Output the (x, y) coordinate of the center of the cell containing the given text.  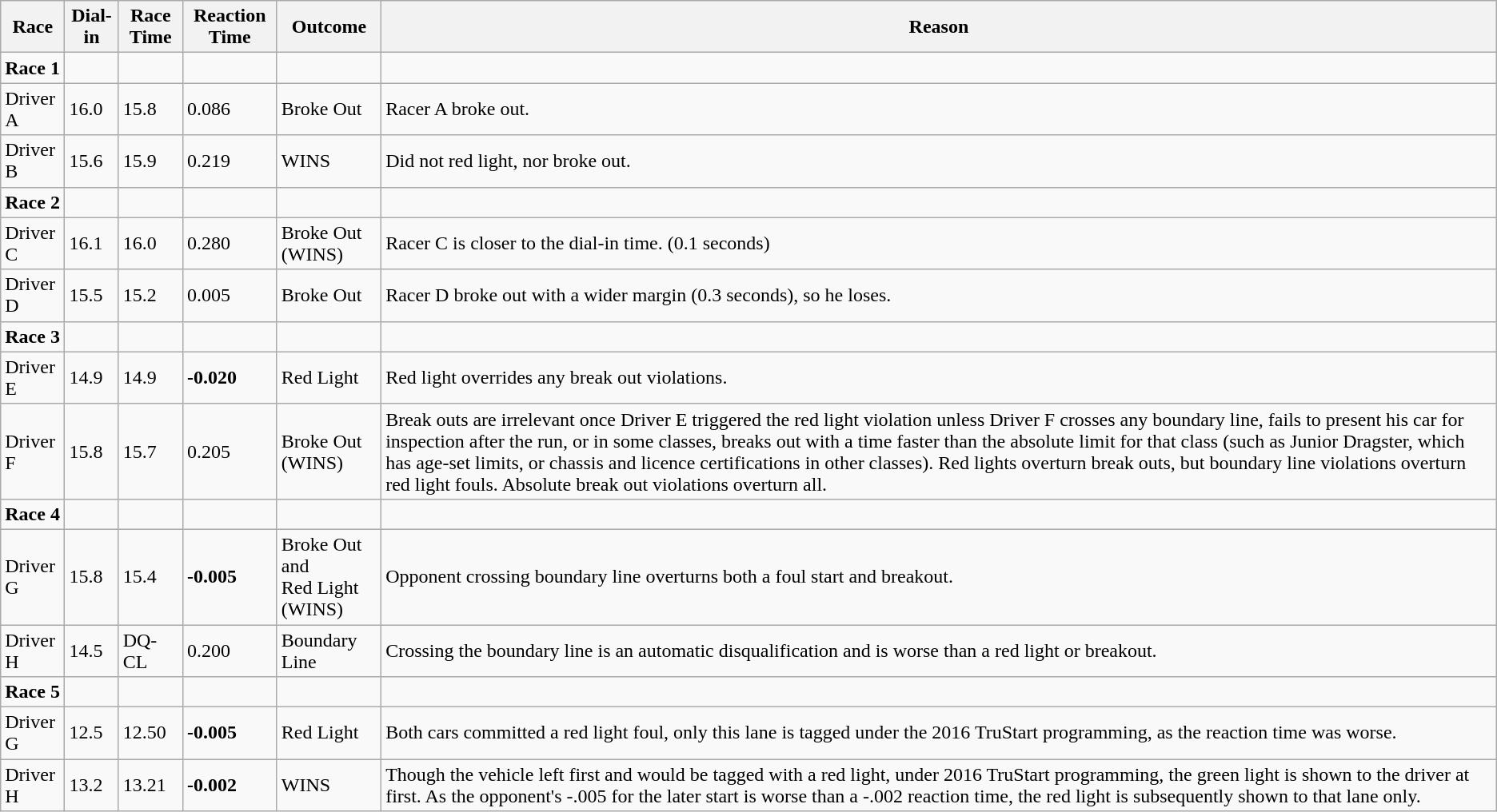
Crossing the boundary line is an automatic disqualification and is worse than a red light or breakout. (939, 651)
Reason (939, 27)
Red light overrides any break out violations. (939, 377)
14.5 (91, 651)
Both cars committed a red light foul, only this lane is tagged under the 2016 TruStart programming, as the reaction time was worse. (939, 734)
Driver A (33, 109)
Racer A broke out. (939, 109)
13.2 (91, 785)
Race 3 (33, 336)
Driver F (33, 451)
Race 5 (33, 692)
Outcome (329, 27)
15.9 (150, 161)
Boundary Line (329, 651)
15.2 (150, 296)
0.219 (230, 161)
Race 1 (33, 68)
Race 2 (33, 202)
Broke Out and Red Light (WINS) (329, 577)
Driver E (33, 377)
12.50 (150, 734)
Racer C is closer to the dial-in time. (0.1 seconds) (939, 243)
Race (33, 27)
0.205 (230, 451)
0.086 (230, 109)
12.5 (91, 734)
DQ-CL (150, 651)
0.005 (230, 296)
Race 4 (33, 514)
15.7 (150, 451)
15.4 (150, 577)
-0.020 (230, 377)
15.5 (91, 296)
-0.002 (230, 785)
13.21 (150, 785)
Race Time (150, 27)
Driver B (33, 161)
Reaction Time (230, 27)
Driver D (33, 296)
0.200 (230, 651)
Did not red light, nor broke out. (939, 161)
15.6 (91, 161)
Dial-in (91, 27)
16.1 (91, 243)
0.280 (230, 243)
Opponent crossing boundary line overturns both a foul start and breakout. (939, 577)
Driver C (33, 243)
Racer D broke out with a wider margin (0.3 seconds), so he loses. (939, 296)
